Identify which cell holds the provided text, then report its (X, Y) central coordinate. 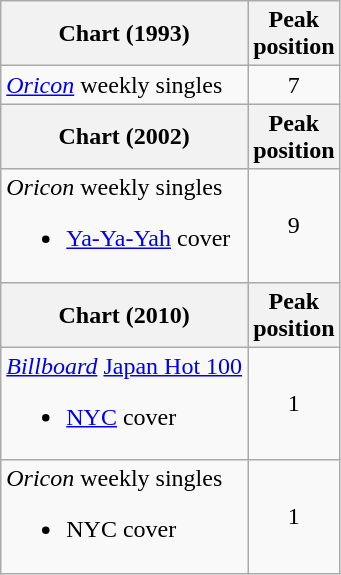
Oricon weekly singlesNYC cover (124, 516)
Chart (2010) (124, 314)
7 (294, 85)
Oricon weekly singlesYa-Ya-Yah cover (124, 226)
Chart (1993) (124, 34)
Billboard Japan Hot 100NYC cover (124, 404)
Chart (2002) (124, 136)
9 (294, 226)
Oricon weekly singles (124, 85)
